Identify which cell holds the provided text, then report its (X, Y) central coordinate. 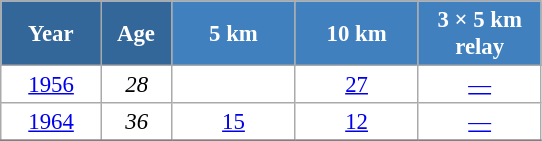
27 (356, 85)
15 (234, 122)
Age (136, 34)
1956 (52, 85)
12 (356, 122)
1964 (52, 122)
5 km (234, 34)
36 (136, 122)
3 × 5 km relay (480, 34)
Year (52, 34)
10 km (356, 34)
28 (136, 85)
